Return (X, Y) of the center of cell containing provided text 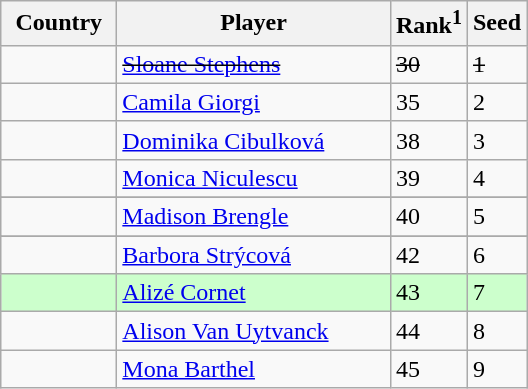
38 (428, 140)
9 (496, 369)
Barbora Strýcová (254, 255)
3 (496, 140)
Alison Van Uytvanck (254, 331)
Alizé Cornet (254, 293)
Monica Niculescu (254, 178)
Madison Brengle (254, 217)
43 (428, 293)
39 (428, 178)
Camila Giorgi (254, 102)
8 (496, 331)
7 (496, 293)
30 (428, 64)
5 (496, 217)
35 (428, 102)
44 (428, 331)
42 (428, 255)
1 (496, 64)
Player (254, 24)
40 (428, 217)
6 (496, 255)
45 (428, 369)
Seed (496, 24)
2 (496, 102)
Rank1 (428, 24)
Country (59, 24)
Mona Barthel (254, 369)
4 (496, 178)
Sloane Stephens (254, 64)
Dominika Cibulková (254, 140)
